Detect which cell encompasses the target text, then output its [x, y] center coordinate. 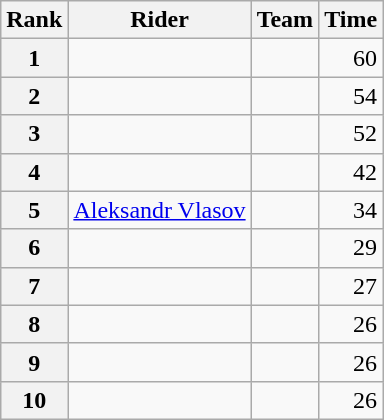
Rider [160, 20]
34 [351, 210]
Time [351, 20]
3 [34, 134]
9 [34, 362]
1 [34, 58]
8 [34, 324]
60 [351, 58]
54 [351, 96]
Team [285, 20]
10 [34, 400]
7 [34, 286]
4 [34, 172]
52 [351, 134]
Aleksandr Vlasov [160, 210]
27 [351, 286]
Rank [34, 20]
29 [351, 248]
42 [351, 172]
5 [34, 210]
2 [34, 96]
6 [34, 248]
